Output the [X, Y] coordinate of the center of the cell containing the given text.  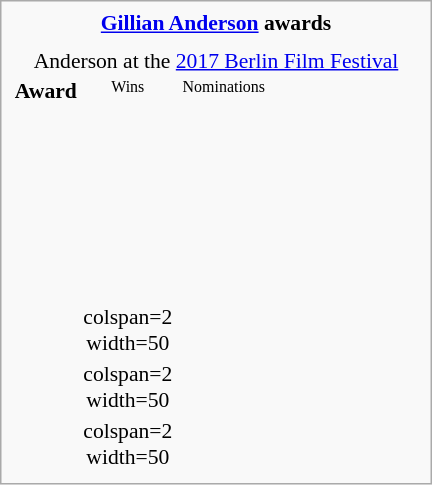
Nominations [224, 90]
Gillian Anderson awards [216, 23]
Award [46, 90]
Wins [128, 90]
Anderson at the 2017 Berlin Film Festival Award Wins Nominations colspan=2 width=50 colspan=2 width=50 colspan=2 width=50 [216, 260]
